Search for the cell housing the specified text and yield its (x, y) center coordinate. 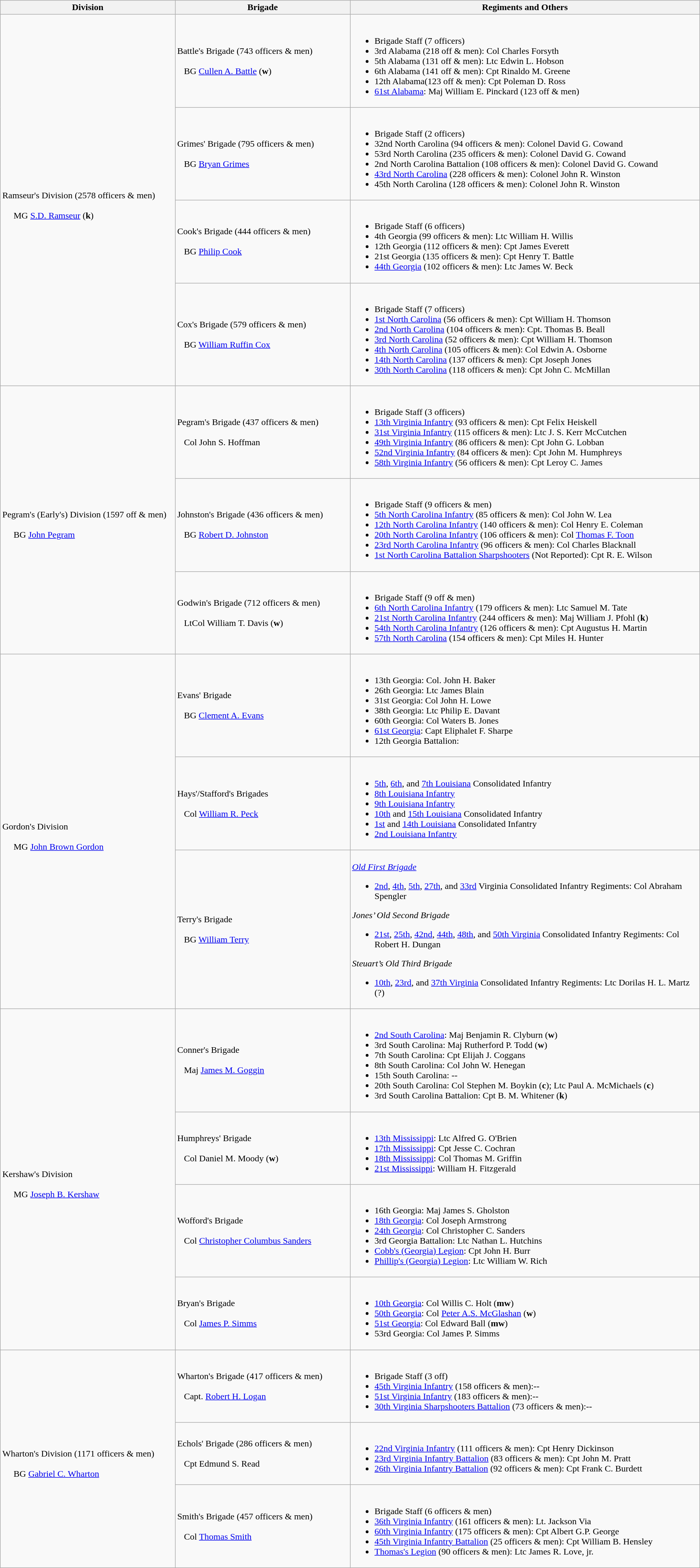
Conner's Brigade Maj James M. Goggin (262, 1060)
Hays'/Stafford's Brigades Col William R. Peck (262, 803)
Brigade (262, 7)
Gordon's Division MG John Brown Gordon (88, 831)
Regiments and Others (525, 7)
Battle's Brigade (743 officers & men) BG Cullen A. Battle (w) (262, 61)
Bryan's Brigade Col James P. Simms (262, 1314)
Pegram's (Early's) Division (1597 off & men) BG John Pegram (88, 520)
Johnston's Brigade (436 officers & men) BG Robert D. Johnston (262, 525)
Ramseur's Division (2578 officers & men) MG S.D. Ramseur (k) (88, 200)
Terry's Brigade BG William Terry (262, 929)
Cox's Brigade (579 officers & men) BG William Ruffin Cox (262, 334)
Grimes' Brigade (795 officers & men) BG Bryan Grimes (262, 154)
Humphreys' Brigade Col Daniel M. Moody (w) (262, 1148)
Wofford's Brigade Col Christopher Columbus Sanders (262, 1231)
Pegram's Brigade (437 officers & men) Col John S. Hoffman (262, 432)
Cook's Brigade (444 officers & men) BG Philip Cook (262, 242)
Division (88, 7)
Echols' Brigade (286 officers & men) Cpt Edmund S. Read (262, 1454)
Smith's Brigade (457 officers & men) Col Thomas Smith (262, 1526)
Wharton's Division (1171 officers & men) BG Gabriel C. Wharton (88, 1459)
Evans' Brigade BG Clement A. Evans (262, 706)
Kershaw's Division MG Joseph B. Kershaw (88, 1179)
Wharton's Brigade (417 officers & men) Capt. Robert H. Logan (262, 1386)
Godwin's Brigade (712 officers & men) LtCol William T. Davis (w) (262, 613)
10th Georgia: Col Willis C. Holt (mw)50th Georgia: Col Peter A.S. McGlashan (w)51st Georgia: Col Edward Ball (mw)53rd Georgia: Col James P. Simms (525, 1314)
